For the text-containing cell, return its midpoint in (x, y) coordinate format. 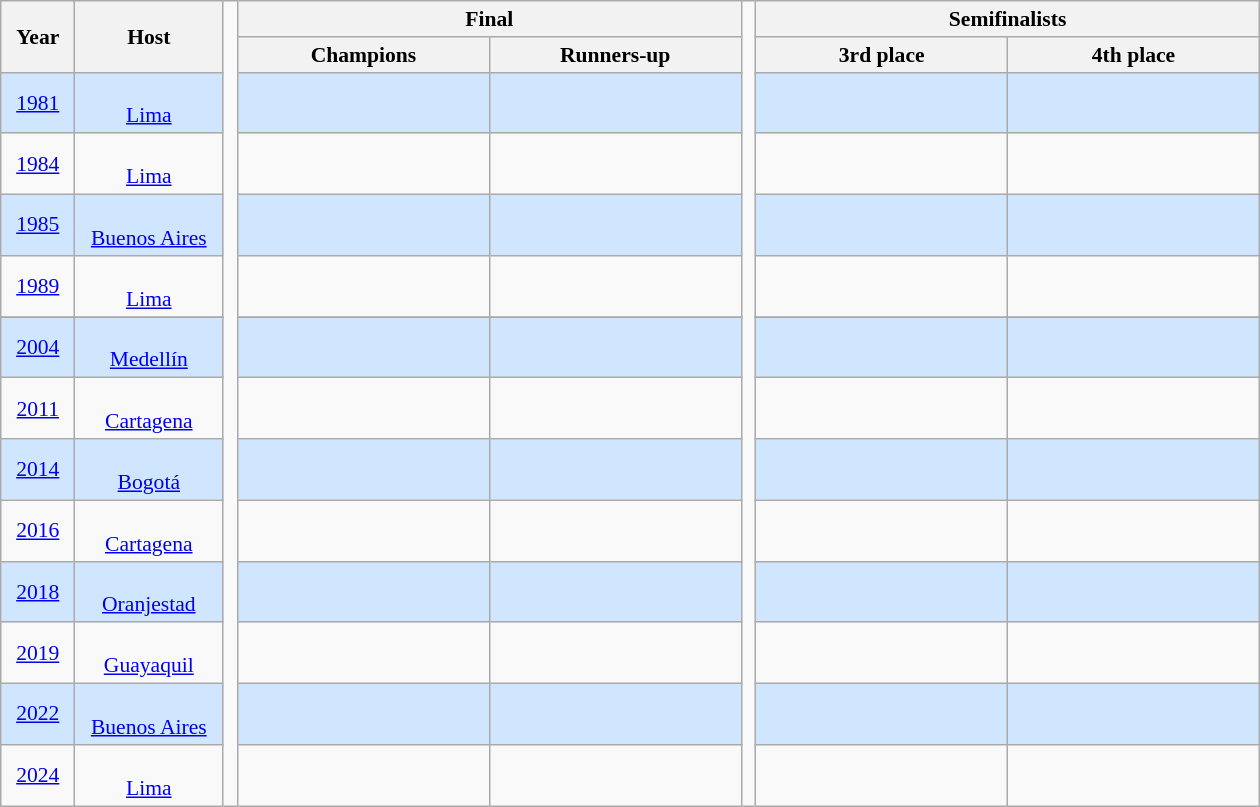
Oranjestad (149, 592)
Runners-up (615, 55)
Final (490, 19)
2019 (38, 654)
1989 (38, 286)
1984 (38, 164)
2014 (38, 470)
Medellín (149, 348)
2018 (38, 592)
Guayaquil (149, 654)
Champions (364, 55)
2004 (38, 348)
1981 (38, 102)
Year (38, 36)
Host (149, 36)
2016 (38, 530)
2022 (38, 714)
3rd place (882, 55)
Bogotá (149, 470)
4th place (1134, 55)
1985 (38, 226)
2011 (38, 408)
2024 (38, 776)
Semifinalists (1008, 19)
